Extract the (X, Y) coordinate from the center of the cell holding the provided text.  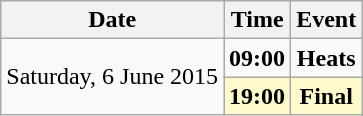
Heats (326, 58)
09:00 (258, 58)
Time (258, 20)
19:00 (258, 96)
Saturday, 6 June 2015 (112, 77)
Date (112, 20)
Event (326, 20)
Final (326, 96)
